Provide the (x, y) coordinate of the cell's center where the given text is located.  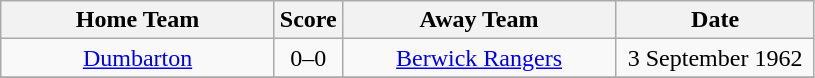
Date (716, 20)
Score (308, 20)
Away Team (479, 20)
Home Team (138, 20)
Dumbarton (138, 58)
3 September 1962 (716, 58)
0–0 (308, 58)
Berwick Rangers (479, 58)
